Locate the cell with the specified text and output its [x, y] center coordinate. 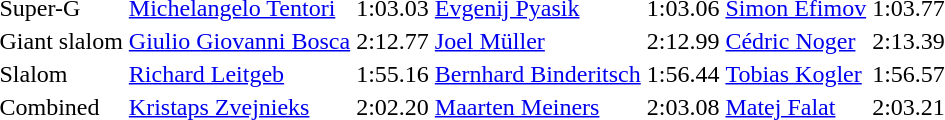
Richard Leitgeb [239, 74]
Cédric Noger [796, 41]
Joel Müller [538, 41]
Giulio Giovanni Bosca [239, 41]
Bernhard Binderitsch [538, 74]
1:56.44 [683, 74]
1:55.16 [393, 74]
2:12.77 [393, 41]
2:12.99 [683, 41]
Tobias Kogler [796, 74]
